From the cell containing the given text, extract its center point as [X, Y] coordinate. 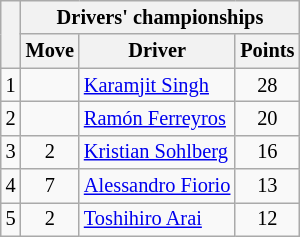
Drivers' championships [160, 17]
20 [267, 118]
Points [267, 51]
7 [50, 186]
Driver [157, 51]
Kristian Sohlberg [157, 152]
Move [50, 51]
5 [11, 219]
28 [267, 85]
3 [11, 152]
4 [11, 186]
Ramón Ferreyros [157, 118]
Alessandro Fiorio [157, 186]
16 [267, 152]
1 [11, 85]
12 [267, 219]
Toshihiro Arai [157, 219]
13 [267, 186]
Karamjit Singh [157, 85]
